Pinpoint the cell where the given text exists, returning its (x, y) midpoint coordinate. 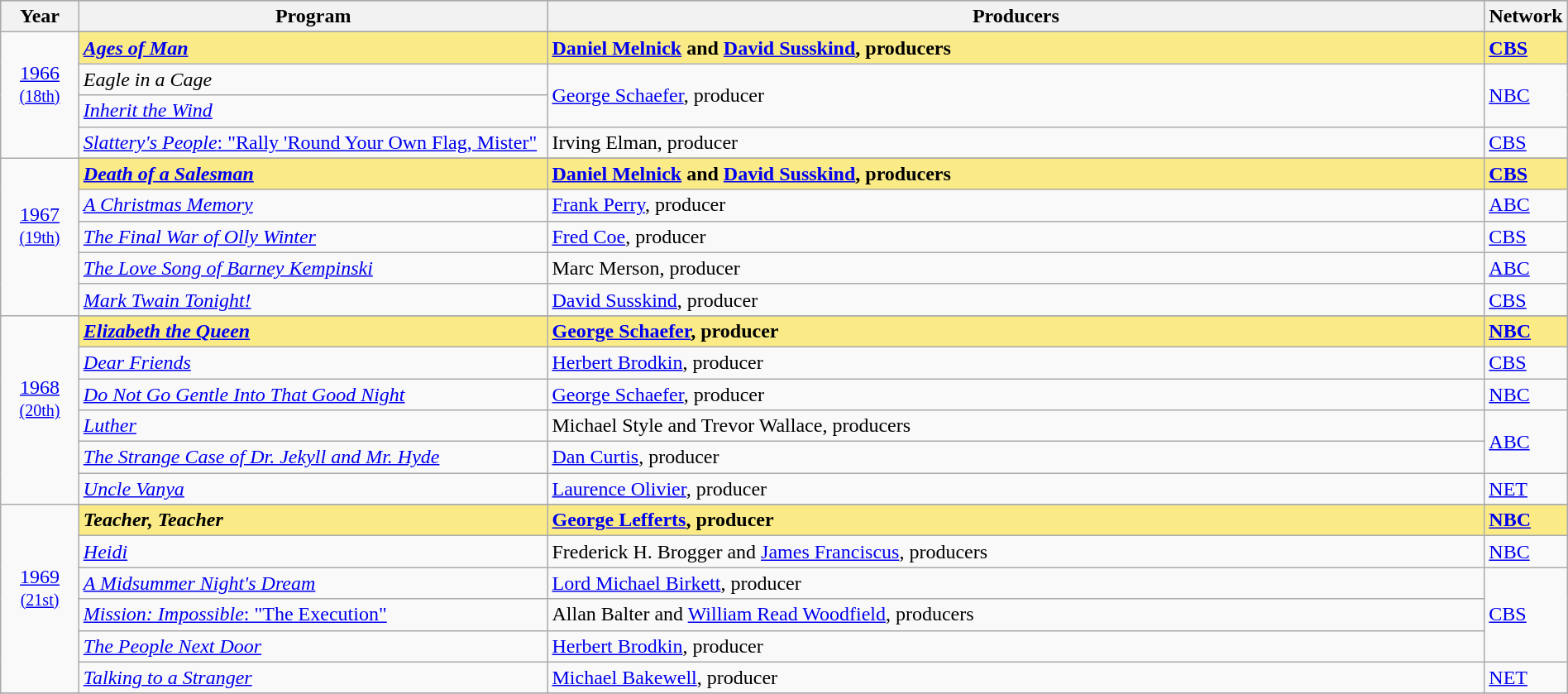
The Love Song of Barney Kempinski (313, 268)
The People Next Door (313, 646)
Network (1526, 17)
Luther (313, 426)
Teacher, Teacher (313, 520)
Ages of Man (313, 48)
1967(19th) (40, 237)
Dan Curtis, producer (1016, 457)
Mission: Impossible: "The Execution" (313, 615)
1968(20th) (40, 409)
Lord Michael Birkett, producer (1016, 583)
Elizabeth the Queen (313, 331)
The Strange Case of Dr. Jekyll and Mr. Hyde (313, 457)
Year (40, 17)
Program (313, 17)
George Lefferts, producer (1016, 520)
1966(18th) (40, 95)
Do Not Go Gentle Into That Good Night (313, 395)
Michael Style and Trevor Wallace, producers (1016, 426)
Heidi (313, 552)
Allan Balter and William Read Woodfield, producers (1016, 615)
Dear Friends (313, 362)
Slattery's People: "Rally 'Round Your Own Flag, Mister" (313, 142)
A Christmas Memory (313, 205)
Marc Merson, producer (1016, 268)
Death of a Salesman (313, 174)
Producers (1016, 17)
1969(21st) (40, 599)
Uncle Vanya (313, 489)
Eagle in a Cage (313, 79)
Fred Coe, producer (1016, 237)
Mark Twain Tonight! (313, 299)
Inherit the Wind (313, 111)
Irving Elman, producer (1016, 142)
The Final War of Olly Winter (313, 237)
Michael Bakewell, producer (1016, 677)
Talking to a Stranger (313, 677)
Frank Perry, producer (1016, 205)
A Midsummer Night's Dream (313, 583)
Laurence Olivier, producer (1016, 489)
David Susskind, producer (1016, 299)
Frederick H. Brogger and James Franciscus, producers (1016, 552)
